Locate the cell with the specified text and output its (X, Y) center coordinate. 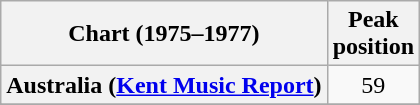
Chart (1975–1977) (164, 34)
59 (373, 85)
Peakposition (373, 34)
Australia (Kent Music Report) (164, 85)
